For the text-containing cell, return its midpoint in [X, Y] coordinate format. 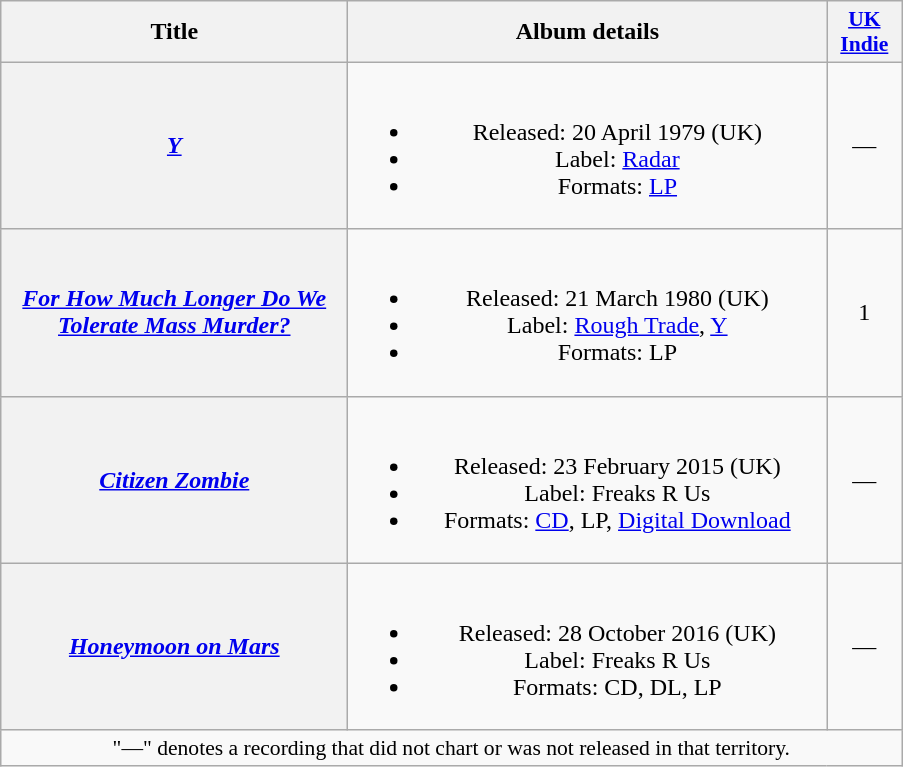
Released: 23 February 2015 (UK)Label: Freaks R UsFormats: CD, LP, Digital Download [588, 480]
Released: 21 March 1980 (UK)Label: Rough Trade, YFormats: LP [588, 312]
Album details [588, 32]
For How Much Longer Do We Tolerate Mass Murder? [174, 312]
Released: 20 April 1979 (UK)Label: RadarFormats: LP [588, 146]
Y [174, 146]
Title [174, 32]
Citizen Zombie [174, 480]
Honeymoon on Mars [174, 646]
1 [864, 312]
Released: 28 October 2016 (UK)Label: Freaks R UsFormats: CD, DL, LP [588, 646]
UK Indie [864, 32]
"—" denotes a recording that did not chart or was not released in that territory. [452, 748]
